Extract the [x, y] coordinate from the center of the cell holding the provided text.  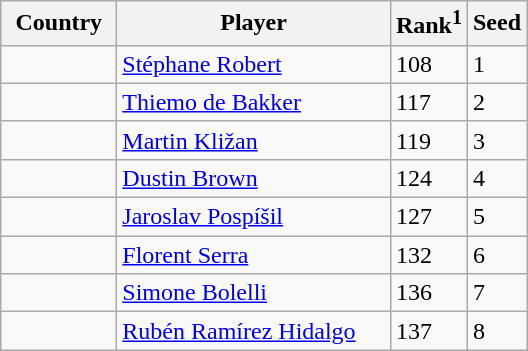
8 [496, 331]
124 [428, 178]
7 [496, 293]
5 [496, 217]
4 [496, 178]
Dustin Brown [254, 178]
Stéphane Robert [254, 64]
127 [428, 217]
Jaroslav Pospíšil [254, 217]
137 [428, 331]
136 [428, 293]
2 [496, 102]
6 [496, 255]
3 [496, 140]
Thiemo de Bakker [254, 102]
Country [59, 24]
117 [428, 102]
Florent Serra [254, 255]
Simone Bolelli [254, 293]
Seed [496, 24]
119 [428, 140]
132 [428, 255]
1 [496, 64]
108 [428, 64]
Rank1 [428, 24]
Player [254, 24]
Martin Kližan [254, 140]
Rubén Ramírez Hidalgo [254, 331]
